Identify which cell holds the provided text, then report its [X, Y] central coordinate. 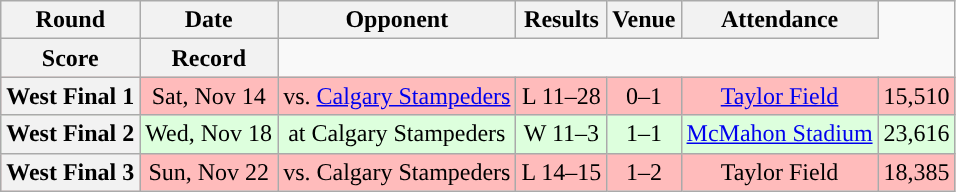
Results [562, 20]
Opponent [397, 20]
18,385 [916, 172]
15,510 [916, 96]
Date [209, 20]
1–1 [644, 134]
W 11–3 [562, 134]
23,616 [916, 134]
Sun, Nov 22 [209, 172]
Record [209, 58]
L 14–15 [562, 172]
Attendance [780, 20]
West Final 3 [70, 172]
1–2 [644, 172]
Sat, Nov 14 [209, 96]
at Calgary Stampeders [397, 134]
McMahon Stadium [780, 134]
Score [70, 58]
L 11–28 [562, 96]
0–1 [644, 96]
Venue [644, 20]
Wed, Nov 18 [209, 134]
West Final 2 [70, 134]
Round [70, 20]
West Final 1 [70, 96]
